Output the [x, y] coordinate of the center of the cell containing the given text.  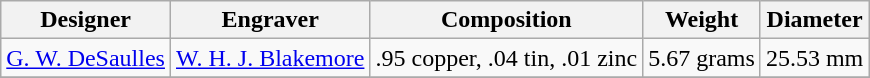
Designer [86, 20]
W. H. J. Blakemore [270, 58]
Diameter [814, 20]
Weight [702, 20]
.95 copper, .04 tin, .01 zinc [506, 58]
25.53 mm [814, 58]
5.67 grams [702, 58]
Engraver [270, 20]
Composition [506, 20]
G. W. DeSaulles [86, 58]
